Locate the cell with the specified text and output its (x, y) center coordinate. 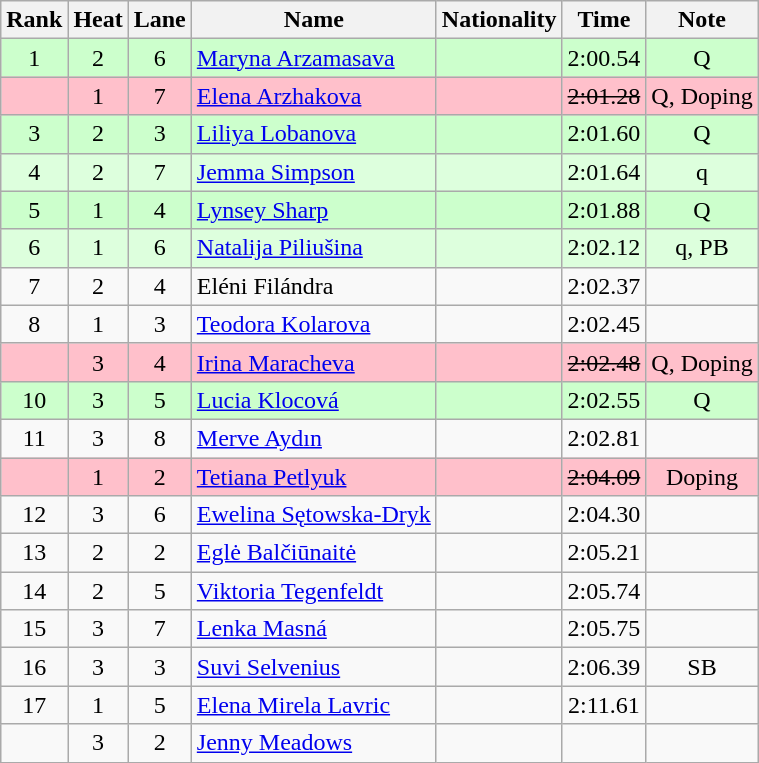
Suvi Selvenius (314, 667)
Ewelina Sętowska-Dryk (314, 515)
Natalija Piliušina (314, 248)
Irina Maracheva (314, 362)
2:02.48 (604, 362)
Lenka Masná (314, 629)
16 (34, 667)
17 (34, 705)
2:05.74 (604, 591)
q (702, 172)
2:01.28 (604, 96)
Eglė Balčiūnaitė (314, 553)
Rank (34, 20)
10 (34, 400)
2:01.60 (604, 134)
2:02.55 (604, 400)
2:01.64 (604, 172)
Tetiana Petlyuk (314, 477)
2:02.81 (604, 438)
Liliya Lobanova (314, 134)
Time (604, 20)
Elena Arzhakova (314, 96)
2:01.88 (604, 210)
Jenny Meadows (314, 743)
Viktoria Tegenfeldt (314, 591)
Lane (160, 20)
2:05.21 (604, 553)
Note (702, 20)
2:05.75 (604, 629)
Teodora Kolarova (314, 324)
2:02.45 (604, 324)
14 (34, 591)
2:04.09 (604, 477)
Heat (98, 20)
Doping (702, 477)
Nationality (499, 20)
2:06.39 (604, 667)
15 (34, 629)
Eléni Filándra (314, 286)
Maryna Arzamasava (314, 58)
2:11.61 (604, 705)
2:04.30 (604, 515)
Elena Mirela Lavric (314, 705)
2:02.12 (604, 248)
11 (34, 438)
SB (702, 667)
Lucia Klocová (314, 400)
13 (34, 553)
12 (34, 515)
Jemma Simpson (314, 172)
2:00.54 (604, 58)
2:02.37 (604, 286)
Name (314, 20)
Merve Aydın (314, 438)
q, PB (702, 248)
Lynsey Sharp (314, 210)
